Output the [X, Y] coordinate of the center of the cell containing the given text.  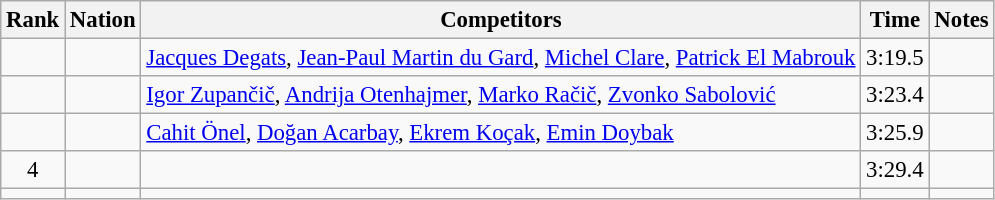
3:23.4 [895, 95]
Igor Zupančič, Andrija Otenhajmer, Marko Račič, Zvonko Sabolović [501, 95]
Cahit Önel, Doğan Acarbay, Ekrem Koçak, Emin Doybak [501, 133]
3:19.5 [895, 58]
3:29.4 [895, 170]
4 [33, 170]
Jacques Degats, Jean-Paul Martin du Gard, Michel Clare, Patrick El Mabrouk [501, 58]
Notes [962, 20]
Nation [103, 20]
Time [895, 20]
Rank [33, 20]
Competitors [501, 20]
3:25.9 [895, 133]
